Locate the cell with the specified text and output its (x, y) center coordinate. 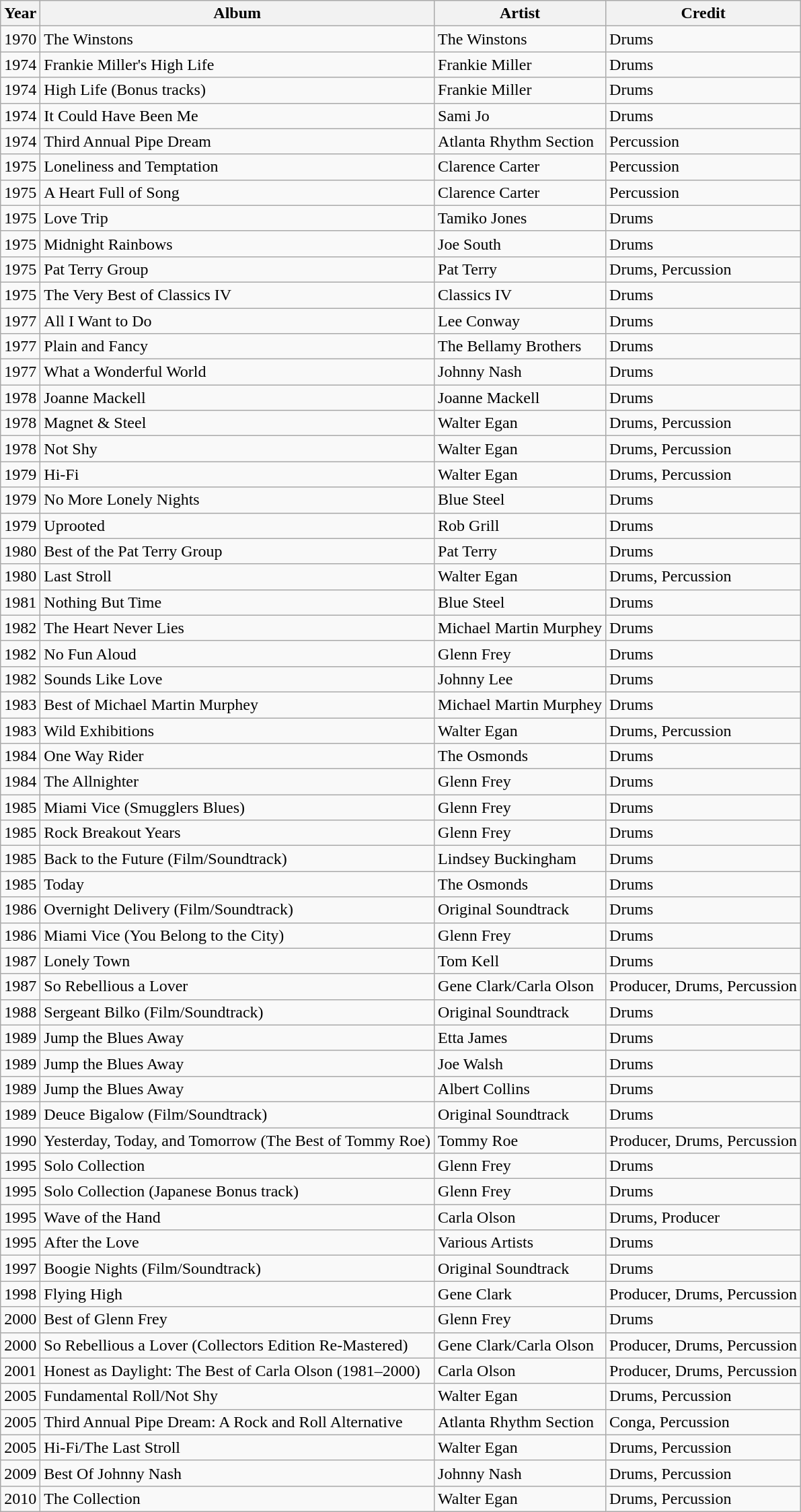
Fundamental Roll/Not Shy (237, 1396)
Best of the Pat Terry Group (237, 551)
Loneliness and Temptation (237, 167)
Credit (703, 13)
1990 (20, 1141)
Hi-Fi (237, 474)
Midnight Rainbows (237, 244)
Lee Conway (521, 321)
Love Trip (237, 218)
Gene Clark (521, 1294)
Tommy Roe (521, 1141)
Sounds Like Love (237, 679)
1997 (20, 1268)
Albert Collins (521, 1089)
Third Annual Pipe Dream (237, 141)
Joe South (521, 244)
Rock Breakout Years (237, 833)
Best Of Johnny Nash (237, 1473)
Album (237, 13)
Sami Jo (521, 116)
A Heart Full of Song (237, 192)
Last Stroll (237, 577)
Etta James (521, 1038)
2001 (20, 1371)
No More Lonely Nights (237, 500)
Lonely Town (237, 961)
One Way Rider (237, 756)
Not Shy (237, 449)
The Allnighter (237, 782)
1981 (20, 602)
Classics IV (521, 295)
Solo Collection (237, 1166)
Hi-Fi/The Last Stroll (237, 1447)
The Bellamy Brothers (521, 347)
Miami Vice (Smugglers Blues) (237, 807)
1988 (20, 1012)
Johnny Lee (521, 679)
Lindsey Buckingham (521, 859)
Year (20, 13)
Today (237, 884)
Wave of the Hand (237, 1217)
2009 (20, 1473)
After the Love (237, 1243)
Best of Glenn Frey (237, 1320)
High Life (Bonus tracks) (237, 90)
2010 (20, 1499)
Pat Terry Group (237, 269)
Tom Kell (521, 961)
So Rebellious a Lover (Collectors Edition Re-Mastered) (237, 1345)
Miami Vice (You Belong to the City) (237, 935)
Various Artists (521, 1243)
Magnet & Steel (237, 423)
Back to the Future (Film/Soundtrack) (237, 859)
Honest as Daylight: The Best of Carla Olson (1981–2000) (237, 1371)
Conga, Percussion (703, 1422)
Best of Michael Martin Murphey (237, 705)
Yesterday, Today, and Tomorrow (The Best of Tommy Roe) (237, 1141)
Boogie Nights (Film/Soundtrack) (237, 1268)
All I Want to Do (237, 321)
Overnight Delivery (Film/Soundtrack) (237, 910)
Nothing But Time (237, 602)
Uprooted (237, 526)
Sergeant Bilko (Film/Soundtrack) (237, 1012)
Plain and Fancy (237, 347)
It Could Have Been Me (237, 116)
1998 (20, 1294)
Deuce Bigalow (Film/Soundtrack) (237, 1114)
The Very Best of Classics IV (237, 295)
Drums, Producer (703, 1217)
1970 (20, 39)
Wild Exhibitions (237, 730)
Third Annual Pipe Dream: A Rock and Roll Alternative (237, 1422)
So Rebellious a Lover (237, 986)
Artist (521, 13)
Solo Collection (Japanese Bonus track) (237, 1192)
Tamiko Jones (521, 218)
What a Wonderful World (237, 372)
Flying High (237, 1294)
Frankie Miller's High Life (237, 65)
The Heart Never Lies (237, 628)
No Fun Aloud (237, 653)
Rob Grill (521, 526)
Joe Walsh (521, 1063)
The Collection (237, 1499)
